From the cell containing the given text, extract its center point as [X, Y] coordinate. 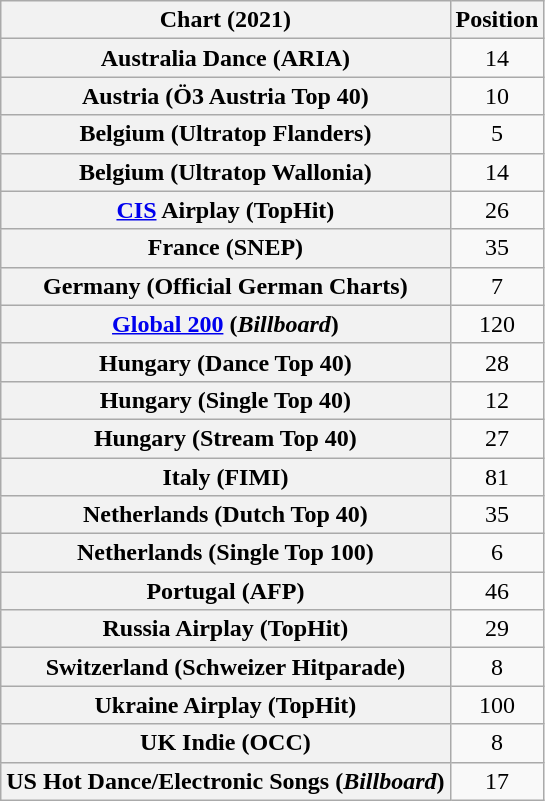
26 [497, 210]
Austria (Ö3 Austria Top 40) [226, 96]
29 [497, 629]
12 [497, 400]
UK Indie (OCC) [226, 743]
27 [497, 438]
Italy (FIMI) [226, 477]
Portugal (AFP) [226, 591]
Netherlands (Single Top 100) [226, 553]
17 [497, 781]
7 [497, 286]
Hungary (Stream Top 40) [226, 438]
120 [497, 324]
Russia Airplay (TopHit) [226, 629]
Position [497, 20]
Belgium (Ultratop Wallonia) [226, 172]
US Hot Dance/Electronic Songs (Billboard) [226, 781]
Hungary (Single Top 40) [226, 400]
Australia Dance (ARIA) [226, 58]
Netherlands (Dutch Top 40) [226, 515]
10 [497, 96]
46 [497, 591]
28 [497, 362]
Global 200 (Billboard) [226, 324]
CIS Airplay (TopHit) [226, 210]
France (SNEP) [226, 248]
5 [497, 134]
Ukraine Airplay (TopHit) [226, 705]
Switzerland (Schweizer Hitparade) [226, 667]
Belgium (Ultratop Flanders) [226, 134]
6 [497, 553]
81 [497, 477]
Germany (Official German Charts) [226, 286]
Chart (2021) [226, 20]
Hungary (Dance Top 40) [226, 362]
100 [497, 705]
